Capture the cell that displays the provided text and extract its (x, y) central coordinate. 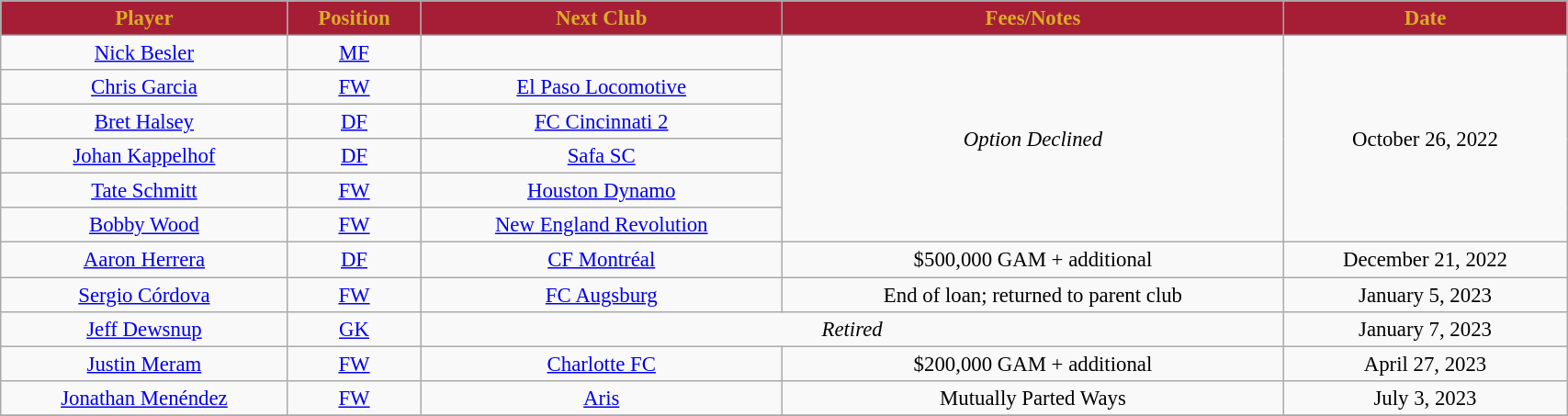
Houston Dynamo (602, 191)
Charlotte FC (602, 364)
GK (355, 329)
Next Club (602, 18)
Tate Schmitt (144, 191)
MF (355, 53)
End of loan; returned to parent club (1033, 295)
$200,000 GAM + additional (1033, 364)
New England Revolution (602, 225)
Justin Meram (144, 364)
Mutually Parted Ways (1033, 398)
Jonathan Menéndez (144, 398)
Position (355, 18)
October 26, 2022 (1425, 140)
Player (144, 18)
Option Declined (1033, 140)
Jeff Dewsnup (144, 329)
July 3, 2023 (1425, 398)
Johan Kappelhof (144, 156)
FC Augsburg (602, 295)
Date (1425, 18)
$500,000 GAM + additional (1033, 260)
CF Montréal (602, 260)
Nick Besler (144, 53)
December 21, 2022 (1425, 260)
April 27, 2023 (1425, 364)
January 7, 2023 (1425, 329)
Safa SC (602, 156)
Chris Garcia (144, 87)
Fees/Notes (1033, 18)
Aris (602, 398)
Aaron Herrera (144, 260)
Bret Halsey (144, 122)
Bobby Wood (144, 225)
FC Cincinnati 2 (602, 122)
January 5, 2023 (1425, 295)
El Paso Locomotive (602, 87)
Retired (852, 329)
Sergio Córdova (144, 295)
